Identify which cell holds the provided text, then report its (x, y) central coordinate. 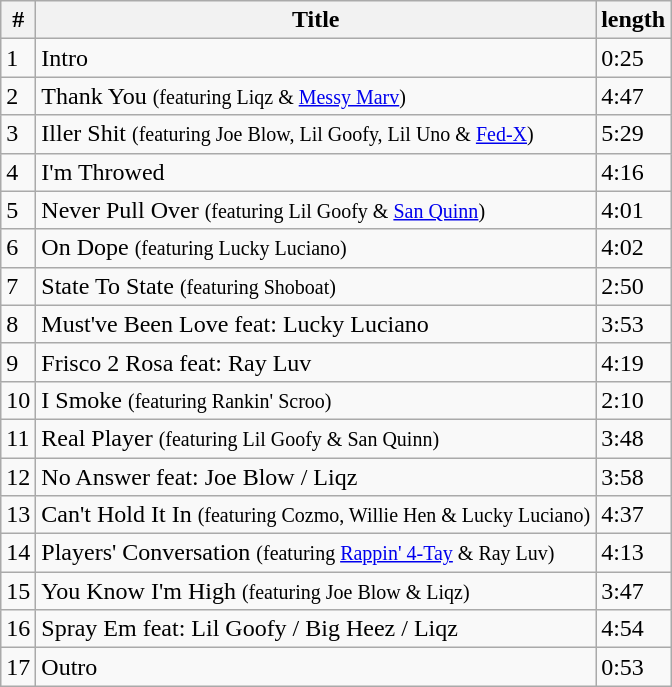
5 (18, 210)
16 (18, 629)
Frisco 2 Rosa feat: Ray Luv (316, 362)
12 (18, 477)
15 (18, 591)
14 (18, 553)
11 (18, 438)
8 (18, 324)
3 (18, 134)
3:53 (634, 324)
4:13 (634, 553)
6 (18, 248)
# (18, 20)
Must've Been Love feat: Lucky Luciano (316, 324)
4:37 (634, 515)
5:29 (634, 134)
I'm Throwed (316, 172)
Never Pull Over (featuring Lil Goofy & San Quinn) (316, 210)
7 (18, 286)
4 (18, 172)
Intro (316, 58)
Thank You (featuring Liqz & Messy Marv) (316, 96)
On Dope (featuring Lucky Luciano) (316, 248)
No Answer feat: Joe Blow / Liqz (316, 477)
0:25 (634, 58)
Spray Em feat: Lil Goofy / Big Heez / Liqz (316, 629)
0:53 (634, 667)
4:01 (634, 210)
2:10 (634, 400)
4:02 (634, 248)
You Know I'm High (featuring Joe Blow & Liqz) (316, 591)
length (634, 20)
Iller Shit (featuring Joe Blow, Lil Goofy, Lil Uno & Fed-X) (316, 134)
10 (18, 400)
4:47 (634, 96)
3:58 (634, 477)
3:47 (634, 591)
2:50 (634, 286)
4:19 (634, 362)
4:54 (634, 629)
State To State (featuring Shoboat) (316, 286)
I Smoke (featuring Rankin' Scroo) (316, 400)
1 (18, 58)
Players' Conversation (featuring Rappin' 4-Tay & Ray Luv) (316, 553)
2 (18, 96)
13 (18, 515)
4:16 (634, 172)
Title (316, 20)
Can't Hold It In (featuring Cozmo, Willie Hen & Lucky Luciano) (316, 515)
17 (18, 667)
3:48 (634, 438)
9 (18, 362)
Real Player (featuring Lil Goofy & San Quinn) (316, 438)
Outro (316, 667)
